Extract the [x, y] coordinate from the center of the cell holding the provided text.  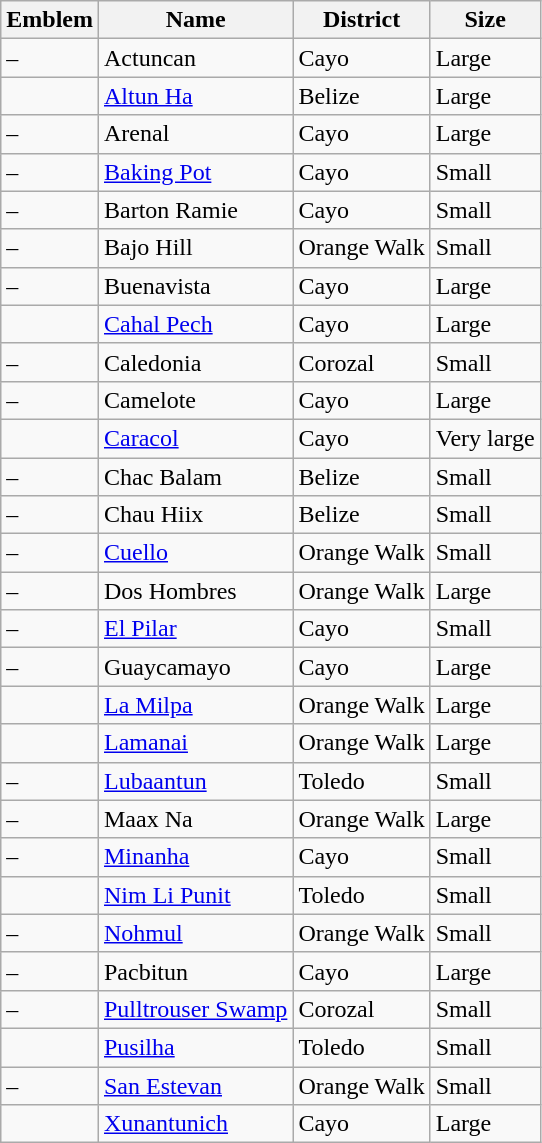
Chac Balam [195, 477]
Buenavista [195, 286]
San Estevan [195, 1085]
Altun Ha [195, 96]
Emblem [50, 20]
Nim Li Punit [195, 895]
Caracol [195, 438]
Pulltrouser Swamp [195, 1009]
Dos Hombres [195, 591]
Camelote [195, 400]
Maax Na [195, 819]
Minanha [195, 857]
Chau Hiix [195, 515]
Lubaantun [195, 781]
Xunantunich [195, 1124]
Cuello [195, 553]
Pacbitun [195, 971]
Very large [485, 438]
El Pilar [195, 629]
Nohmul [195, 933]
District [362, 20]
Cahal Pech [195, 324]
Lamanai [195, 743]
Pusilha [195, 1047]
Actuncan [195, 58]
Guaycamayo [195, 667]
Size [485, 20]
Baking Pot [195, 172]
Bajo Hill [195, 248]
Caledonia [195, 362]
La Milpa [195, 705]
Arenal [195, 134]
Name [195, 20]
Barton Ramie [195, 210]
